From the cell containing the given text, extract its center point as (X, Y) coordinate. 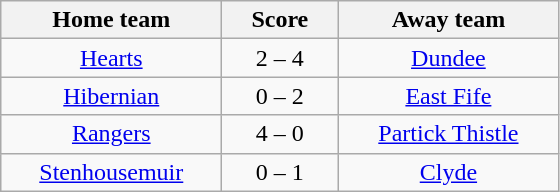
Clyde (448, 172)
0 – 1 (280, 172)
East Fife (448, 96)
0 – 2 (280, 96)
Home team (112, 20)
Hearts (112, 58)
Away team (448, 20)
Stenhousemuir (112, 172)
Partick Thistle (448, 134)
Score (280, 20)
Hibernian (112, 96)
4 – 0 (280, 134)
Dundee (448, 58)
2 – 4 (280, 58)
Rangers (112, 134)
